For the text-containing cell, return its midpoint in [x, y] coordinate format. 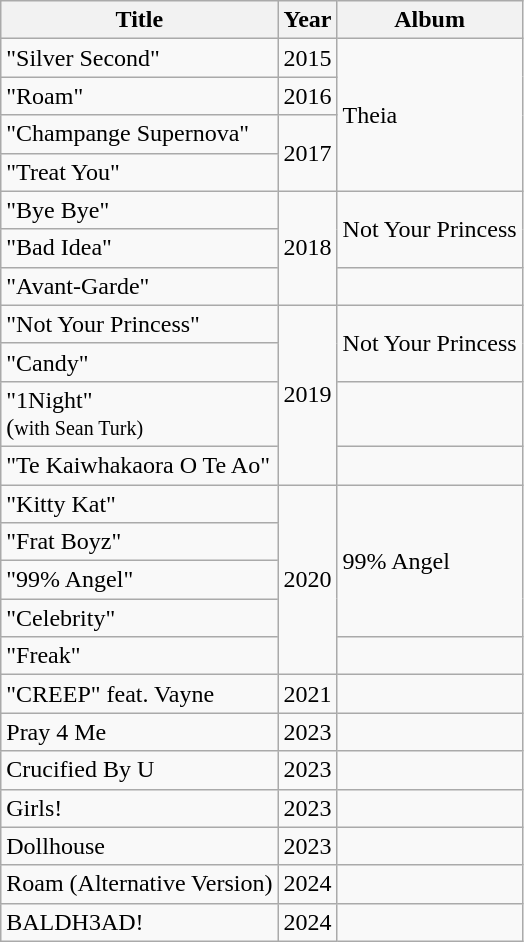
2020 [308, 579]
Title [140, 20]
2017 [308, 153]
"Avant-Garde" [140, 286]
2019 [308, 394]
2016 [308, 96]
"Bye Bye" [140, 210]
99% Angel [430, 560]
"Champange Supernova" [140, 134]
"Candy" [140, 362]
2021 [308, 694]
"Not Your Princess" [140, 324]
"Roam" [140, 96]
Girls! [140, 808]
"Celebrity" [140, 618]
Crucified By U [140, 770]
"Kitty Kat" [140, 503]
"Silver Second" [140, 58]
Year [308, 20]
"99% Angel" [140, 580]
"Freak" [140, 656]
"1Night"(with Sean Turk) [140, 414]
2018 [308, 248]
Roam (Alternative Version) [140, 884]
Pray 4 Me [140, 732]
2015 [308, 58]
Theia [430, 115]
"Treat You" [140, 172]
"Te Kaiwhakaora O Te Ao" [140, 465]
Dollhouse [140, 846]
"CREEP" feat. Vayne [140, 694]
"Bad Idea" [140, 248]
Album [430, 20]
"Frat Boyz" [140, 542]
BALDH3AD! [140, 922]
